For the text-containing cell, return its midpoint in (x, y) coordinate format. 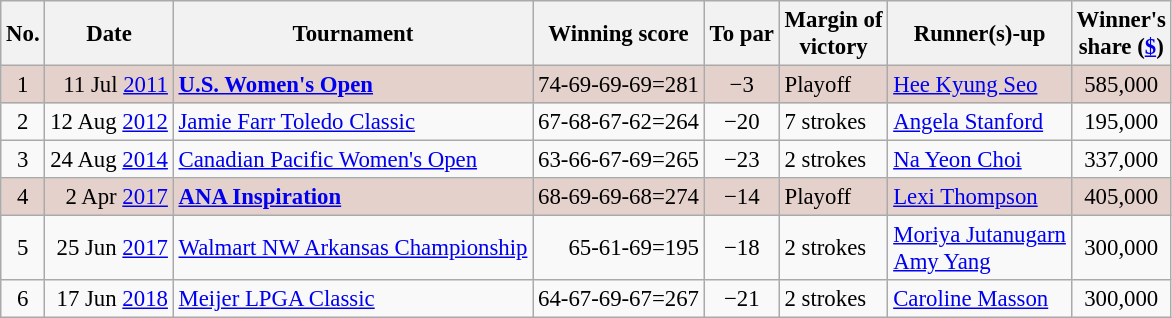
−18 (742, 248)
Hee Kyung Seo (980, 85)
Winning score (619, 34)
No. (23, 34)
−21 (742, 299)
12 Aug 2012 (109, 122)
−23 (742, 160)
Na Yeon Choi (980, 160)
Winner'sshare ($) (1121, 34)
63-66-67-69=265 (619, 160)
11 Jul 2011 (109, 85)
67-68-67-62=264 (619, 122)
195,000 (1121, 122)
3 (23, 160)
Runner(s)-up (980, 34)
2 (23, 122)
Moriya Jutanugarn Amy Yang (980, 248)
2 Apr 2017 (109, 197)
17 Jun 2018 (109, 299)
To par (742, 34)
−20 (742, 122)
4 (23, 197)
Lexi Thompson (980, 197)
405,000 (1121, 197)
−3 (742, 85)
Walmart NW Arkansas Championship (353, 248)
25 Jun 2017 (109, 248)
7 strokes (834, 122)
1 (23, 85)
24 Aug 2014 (109, 160)
Date (109, 34)
64-67-69-67=267 (619, 299)
74-69-69-69=281 (619, 85)
68-69-69-68=274 (619, 197)
U.S. Women's Open (353, 85)
Jamie Farr Toledo Classic (353, 122)
6 (23, 299)
5 (23, 248)
Canadian Pacific Women's Open (353, 160)
Meijer LPGA Classic (353, 299)
−14 (742, 197)
Angela Stanford (980, 122)
Caroline Masson (980, 299)
Tournament (353, 34)
65-61-69=195 (619, 248)
Margin ofvictory (834, 34)
337,000 (1121, 160)
ANA Inspiration (353, 197)
585,000 (1121, 85)
